Pinpoint the cell where the given text exists, returning its (X, Y) midpoint coordinate. 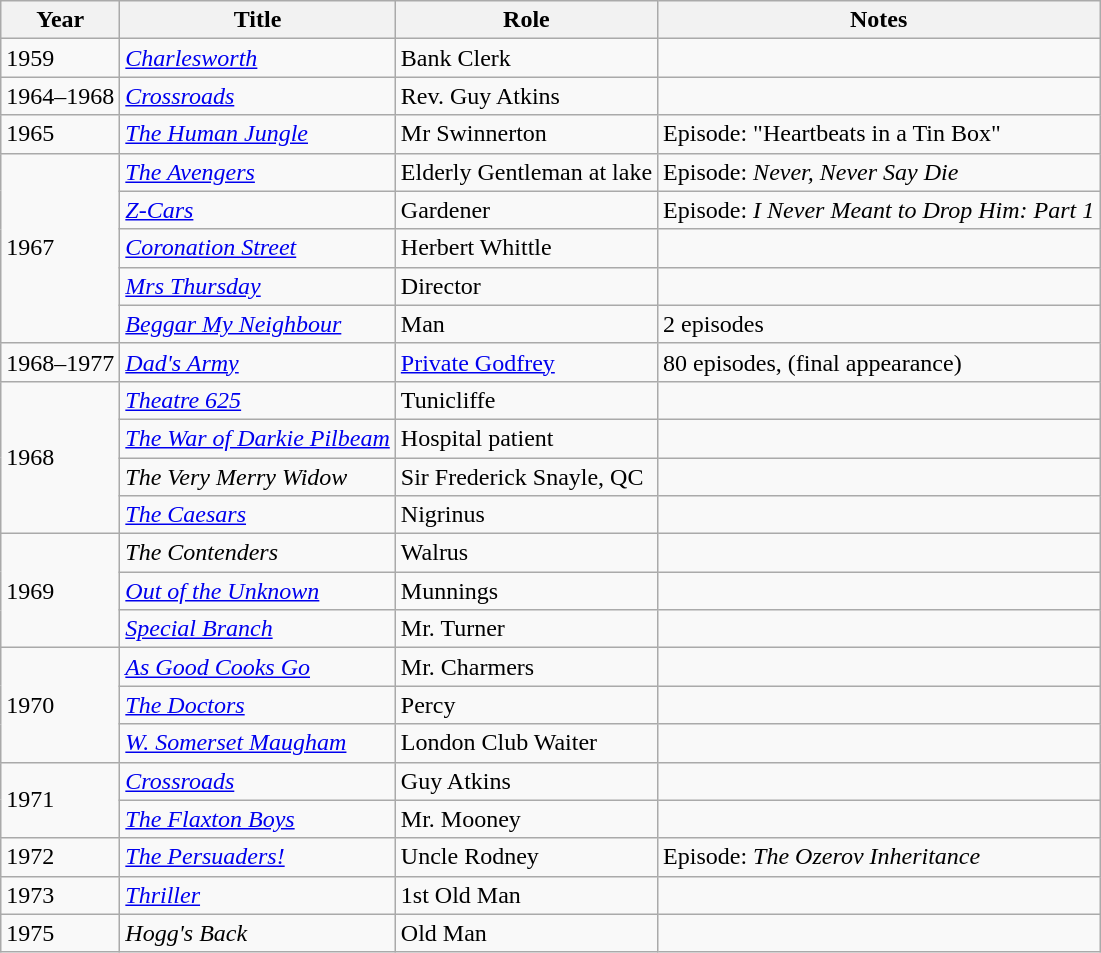
Uncle Rodney (526, 857)
London Club Waiter (526, 743)
Special Branch (258, 629)
Out of the Unknown (258, 591)
Man (526, 324)
Notes (879, 20)
1970 (60, 705)
80 episodes, (final appearance) (879, 362)
Old Man (526, 933)
Mr Swinnerton (526, 134)
1972 (60, 857)
Herbert Whittle (526, 248)
Hospital patient (526, 438)
2 episodes (879, 324)
1973 (60, 895)
Episode: Never, Never Say Die (879, 172)
Mr. Turner (526, 629)
Private Godfrey (526, 362)
Mrs Thursday (258, 286)
Rev. Guy Atkins (526, 96)
The Doctors (258, 705)
Z-Cars (258, 210)
Theatre 625 (258, 400)
Director (526, 286)
1st Old Man (526, 895)
As Good Cooks Go (258, 667)
Episode: The Ozerov Inheritance (879, 857)
Episode: "Heartbeats in a Tin Box" (879, 134)
Mr. Mooney (526, 819)
Nigrinus (526, 515)
The Avengers (258, 172)
1975 (60, 933)
Bank Clerk (526, 58)
Walrus (526, 553)
1968–1977 (60, 362)
Tunicliffe (526, 400)
The Contenders (258, 553)
W. Somerset Maugham (258, 743)
The War of Darkie Pilbeam (258, 438)
The Flaxton Boys (258, 819)
Gardener (526, 210)
Thriller (258, 895)
1969 (60, 591)
Episode: I Never Meant to Drop Him: Part 1 (879, 210)
Dad's Army (258, 362)
1971 (60, 800)
1968 (60, 457)
Hogg's Back (258, 933)
The Persuaders! (258, 857)
Elderly Gentleman at lake (526, 172)
1967 (60, 248)
Guy Atkins (526, 781)
The Human Jungle (258, 134)
1959 (60, 58)
Year (60, 20)
Coronation Street (258, 248)
Role (526, 20)
Sir Frederick Snayle, QC (526, 477)
Title (258, 20)
1965 (60, 134)
Beggar My Neighbour (258, 324)
1964–1968 (60, 96)
Charlesworth (258, 58)
Munnings (526, 591)
Mr. Charmers (526, 667)
The Very Merry Widow (258, 477)
The Caesars (258, 515)
Percy (526, 705)
